Return the [X, Y] coordinate for the center point of the cell that contains the specified text.  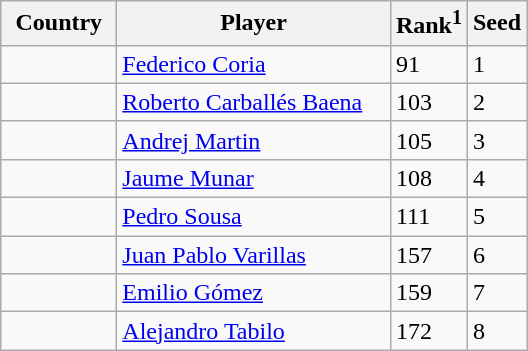
Alejandro Tabilo [254, 331]
3 [496, 140]
Seed [496, 24]
108 [428, 178]
4 [496, 178]
Pedro Sousa [254, 217]
8 [496, 331]
91 [428, 64]
Juan Pablo Varillas [254, 255]
111 [428, 217]
172 [428, 331]
2 [496, 102]
Federico Coria [254, 64]
Jaume Munar [254, 178]
6 [496, 255]
1 [496, 64]
Player [254, 24]
159 [428, 293]
7 [496, 293]
103 [428, 102]
157 [428, 255]
105 [428, 140]
Andrej Martin [254, 140]
Roberto Carballés Baena [254, 102]
Emilio Gómez [254, 293]
Country [59, 24]
Rank1 [428, 24]
5 [496, 217]
